Find where the given text appears and provide that cell's center as [x, y] coordinate. 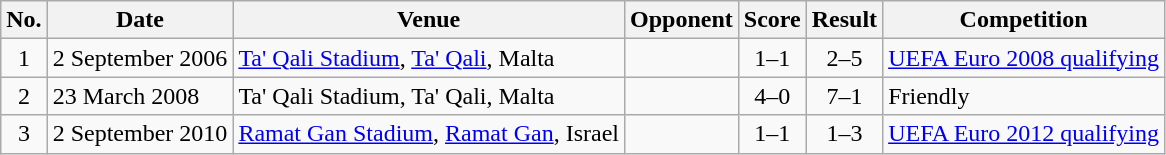
Opponent [681, 20]
Score [772, 20]
2 [24, 96]
7–1 [844, 96]
No. [24, 20]
2–5 [844, 58]
1 [24, 58]
Ramat Gan Stadium, Ramat Gan, Israel [429, 134]
2 September 2006 [140, 58]
3 [24, 134]
4–0 [772, 96]
Friendly [1024, 96]
UEFA Euro 2008 qualifying [1024, 58]
Result [844, 20]
UEFA Euro 2012 qualifying [1024, 134]
Date [140, 20]
2 September 2010 [140, 134]
Competition [1024, 20]
1–3 [844, 134]
Venue [429, 20]
23 March 2008 [140, 96]
